For the text-containing cell, return its midpoint in [X, Y] coordinate format. 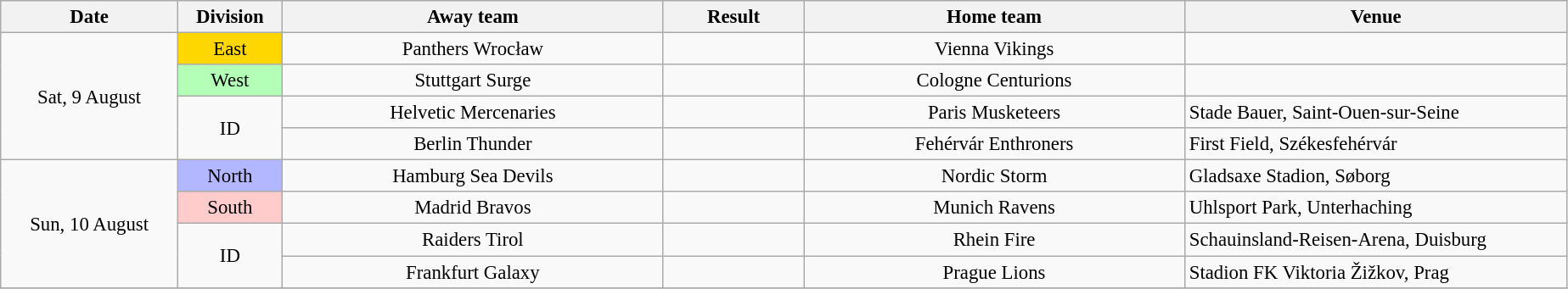
Frankfurt Galaxy [472, 272]
Vienna Vikings [995, 49]
East [229, 49]
Gladsaxe Stadion, Søborg [1375, 176]
Sun, 10 August [90, 224]
Panthers Wrocław [472, 49]
Paris Musketeers [995, 113]
Result [733, 17]
Sat, 9 August [90, 97]
Away team [472, 17]
North [229, 176]
Prague Lions [995, 272]
Venue [1375, 17]
Raiders Tirol [472, 240]
Munich Ravens [995, 208]
Stade Bauer, Saint-Ouen-sur-Seine [1375, 113]
Cologne Centurions [995, 81]
Schauinsland-Reisen-Arena, Duisburg [1375, 240]
Stuttgart Surge [472, 81]
Helvetic Mercenaries [472, 113]
Rhein Fire [995, 240]
Hamburg Sea Devils [472, 176]
Division [229, 17]
South [229, 208]
Madrid Bravos [472, 208]
Uhlsport Park, Unterhaching [1375, 208]
Date [90, 17]
Home team [995, 17]
Nordic Storm [995, 176]
Berlin Thunder [472, 144]
First Field, Székesfehérvár [1375, 144]
Fehérvár Enthroners [995, 144]
Stadion FK Viktoria Žižkov, Prag [1375, 272]
West [229, 81]
